From the cell containing the given text, extract its center point as [x, y] coordinate. 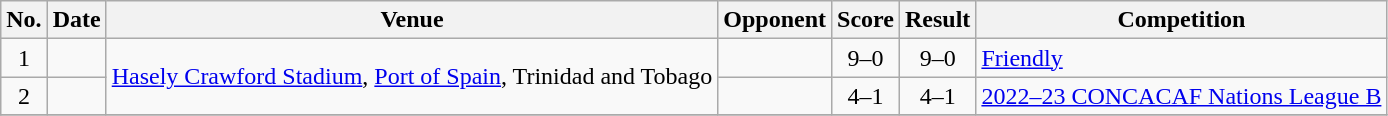
Result [937, 20]
Friendly [1182, 58]
Competition [1182, 20]
Venue [412, 20]
Date [76, 20]
2 [24, 96]
Score [866, 20]
1 [24, 58]
Opponent [775, 20]
No. [24, 20]
Hasely Crawford Stadium, Port of Spain, Trinidad and Tobago [412, 77]
2022–23 CONCACAF Nations League B [1182, 96]
